Locate the cell with the specified text and output its [X, Y] center coordinate. 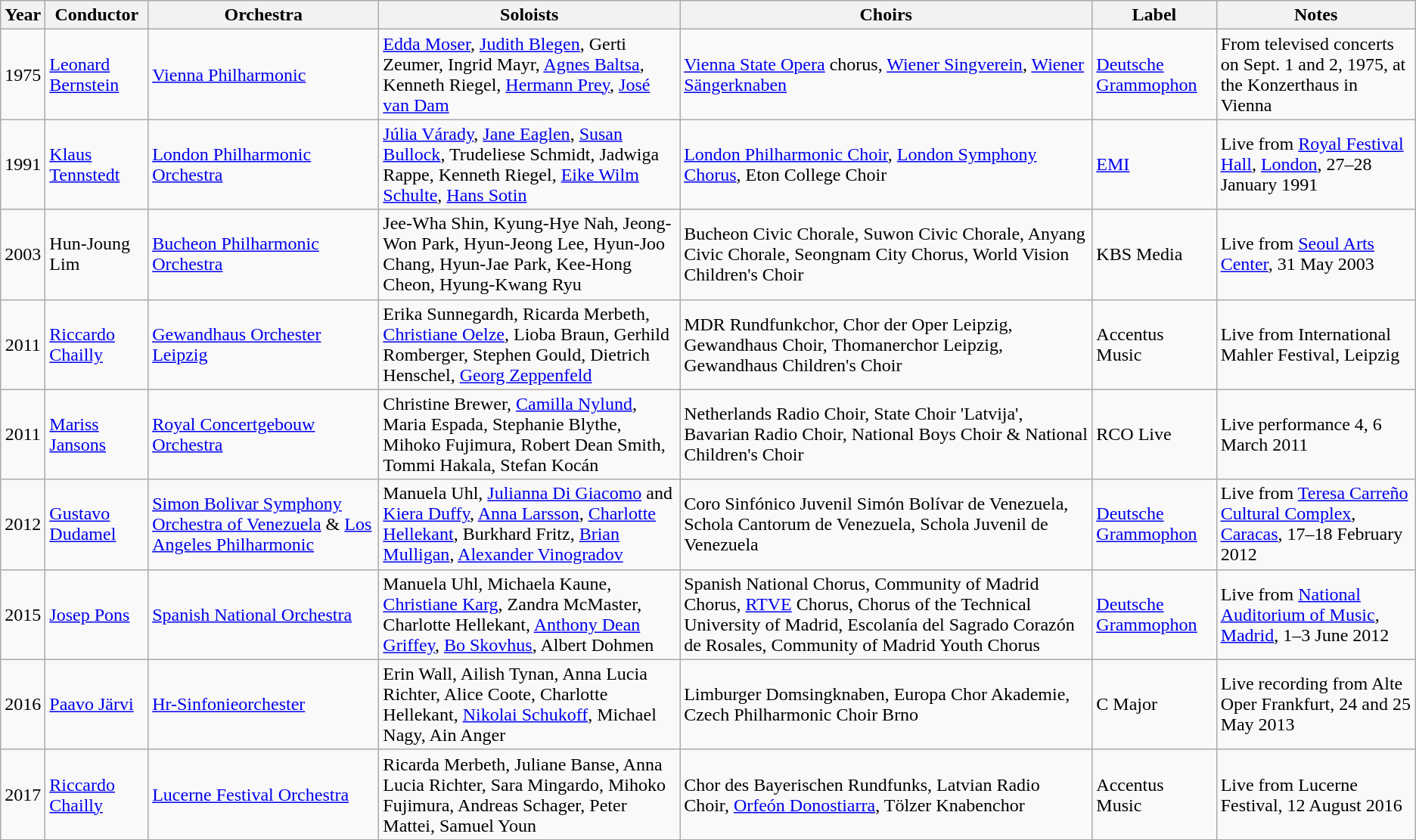
Live from International Mahler Festival, Leipzig [1316, 345]
Erin Wall, Ailish Tynan, Anna Lucia Richter, Alice Coote, Charlotte Hellekant, Nikolai Schukoff, Michael Nagy, Ain Anger [529, 705]
London Philharmonic Orchestra [263, 165]
Gewandhaus Orchester Leipzig [263, 345]
Notes [1316, 15]
Gustavo Dudamel [97, 525]
Manuela Uhl, Michaela Kaune, Christiane Karg, Zandra McMaster, Charlotte Hellekant, Anthony Dean Griffey, Bo Skovhus, Albert Dohmen [529, 614]
KBS Media [1154, 254]
1991 [23, 165]
Klaus Tennstedt [97, 165]
Josep Pons [97, 614]
Hun-Joung Lim [97, 254]
Hr-Sinfonieorchester [263, 705]
2015 [23, 614]
London Philharmonic Choir, London Symphony Chorus, Eton College Choir [887, 165]
Vienna Philharmonic [263, 74]
Bucheon Civic Chorale, Suwon Civic Chorale, Anyang Civic Chorale, Seongnam City Chorus, World Vision Children's Choir [887, 254]
Year [23, 15]
Live performance 4, 6 March 2011 [1316, 434]
Label [1154, 15]
2017 [23, 794]
Erika Sunnegardh, Ricarda Merbeth, Christiane Oelze, Lioba Braun, Gerhild Romberger, Stephen Gould, Dietrich Henschel, Georg Zeppenfeld [529, 345]
Live from Lucerne Festival, 12 August 2016 [1316, 794]
Live recording from Alte Oper Frankfurt, 24 and 25 May 2013 [1316, 705]
Mariss Jansons [97, 434]
RCO Live [1154, 434]
C Major [1154, 705]
Manuela Uhl, Julianna Di Giacomo and Kiera Duffy, Anna Larsson, Charlotte Hellekant, Burkhard Fritz, Brian Mulligan, Alexander Vinogradov [529, 525]
Christine Brewer, Camilla Nylund, Maria Espada, Stephanie Blythe, Mihoko Fujimura, Robert Dean Smith, Tommi Hakala, Stefan Kocán [529, 434]
Live from Seoul Arts Center, 31 May 2003 [1316, 254]
Spanish National Orchestra [263, 614]
EMI [1154, 165]
Live from Teresa Carreño Cultural Complex, Caracas, 17–18 February 2012 [1316, 525]
2016 [23, 705]
Soloists [529, 15]
Júlia Várady, Jane Eaglen, Susan Bullock, Trudeliese Schmidt, Jadwiga Rappe, Kenneth Riegel, Eike Wilm Schulte, Hans Sotin [529, 165]
1975 [23, 74]
From televised concerts on Sept. 1 and 2, 1975, at the Konzerthaus in Vienna [1316, 74]
Limburger Domsingknaben, Europa Chor Akademie, Czech Philharmonic Choir Brno [887, 705]
Conductor [97, 15]
Leonard Bernstein [97, 74]
Orchestra [263, 15]
Choirs [887, 15]
Ricarda Merbeth, Juliane Banse, Anna Lucia Richter, Sara Mingardo, Mihoko Fujimura, Andreas Schager, Peter Mattei, Samuel Youn [529, 794]
Paavo Järvi [97, 705]
Simon Bolivar Symphony Orchestra of Venezuela & Los Angeles Philharmonic [263, 525]
Royal Concertgebouw Orchestra [263, 434]
Vienna State Opera chorus, Wiener Singverein, Wiener Sängerknaben [887, 74]
Bucheon Philharmonic Orchestra [263, 254]
Chor des Bayerischen Rundfunks, Latvian Radio Choir, Orfeón Donostiarra, Tölzer Knabenchor [887, 794]
Live from Royal Festival Hall, London, 27–28 January 1991 [1316, 165]
Lucerne Festival Orchestra [263, 794]
Coro Sinfónico Juvenil Simón Bolívar de Venezuela, Schola Cantorum de Venezuela, Schola Juvenil de Venezuela [887, 525]
Live from National Auditorium of Music, Madrid, 1–3 June 2012 [1316, 614]
2012 [23, 525]
Edda Moser, Judith Blegen, Gerti Zeumer, Ingrid Mayr, Agnes Baltsa, Kenneth Riegel, Hermann Prey, José van Dam [529, 74]
2003 [23, 254]
MDR Rundfunkchor, Chor der Oper Leipzig, Gewandhaus Choir, Thomanerchor Leipzig, Gewandhaus Children's Choir [887, 345]
Netherlands Radio Choir, State Choir 'Latvija', Bavarian Radio Choir, National Boys Choir & National Children's Choir [887, 434]
Jee-Wha Shin, Kyung-Hye Nah, Jeong-Won Park, Hyun-Jeong Lee, Hyun-Joo Chang, Hyun-Jae Park, Kee-Hong Cheon, Hyung-Kwang Ryu [529, 254]
